Pinpoint the cell where the given text exists, returning its [X, Y] midpoint coordinate. 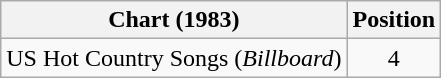
US Hot Country Songs (Billboard) [174, 58]
4 [394, 58]
Position [394, 20]
Chart (1983) [174, 20]
